Return the (x, y) coordinate for the center point of the cell that contains the specified text.  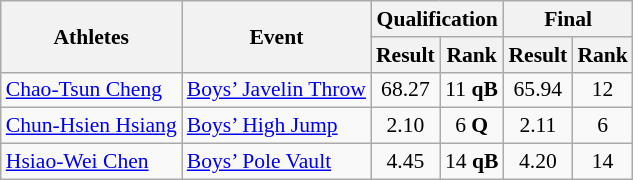
6 Q (472, 126)
2.10 (406, 126)
Boys’ High Jump (276, 126)
Athletes (92, 36)
4.45 (406, 162)
14 (602, 162)
14 qB (472, 162)
Final (568, 19)
2.11 (538, 126)
6 (602, 126)
Chun-Hsien Hsiang (92, 126)
4.20 (538, 162)
65.94 (538, 90)
Chao-Tsun Cheng (92, 90)
68.27 (406, 90)
11 qB (472, 90)
Boys’ Pole Vault (276, 162)
Boys’ Javelin Throw (276, 90)
12 (602, 90)
Hsiao-Wei Chen (92, 162)
Qualification (437, 19)
Event (276, 36)
